Detect which cell encompasses the target text, then output its (X, Y) center coordinate. 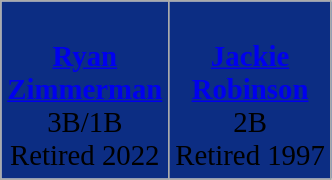
RyanZimmerman3B/1BRetired 2022 (85, 90)
JackieRobinson2BRetired 1997 (250, 90)
